Detect which cell encompasses the target text, then output its (X, Y) center coordinate. 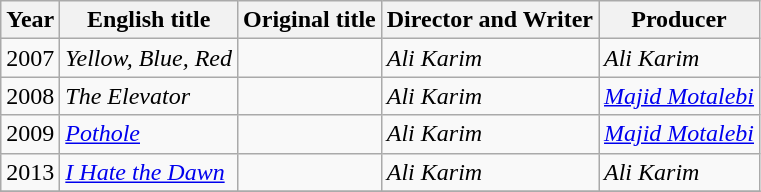
2007 (30, 58)
English title (149, 20)
2008 (30, 96)
2013 (30, 172)
2009 (30, 134)
I Hate the Dawn (149, 172)
The Elevator (149, 96)
Producer (678, 20)
Original title (310, 20)
Year (30, 20)
Pothole (149, 134)
Yellow, Blue, Red (149, 58)
Director and Writer (490, 20)
